Locate the cell with the specified text and output its [x, y] center coordinate. 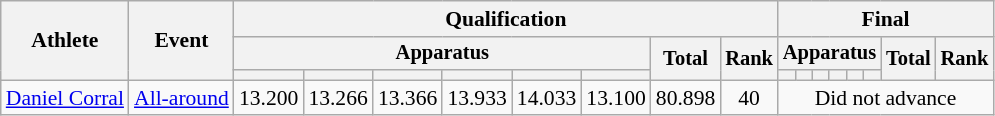
40 [749, 98]
Daniel Corral [65, 98]
13.100 [616, 98]
13.266 [338, 98]
13.933 [476, 98]
13.366 [408, 98]
Did not advance [886, 98]
Event [182, 40]
Final [886, 19]
All-around [182, 98]
Athlete [65, 40]
13.200 [268, 98]
Qualification [506, 19]
14.033 [546, 98]
80.898 [686, 98]
